Pinpoint the cell where the given text exists, returning its [x, y] midpoint coordinate. 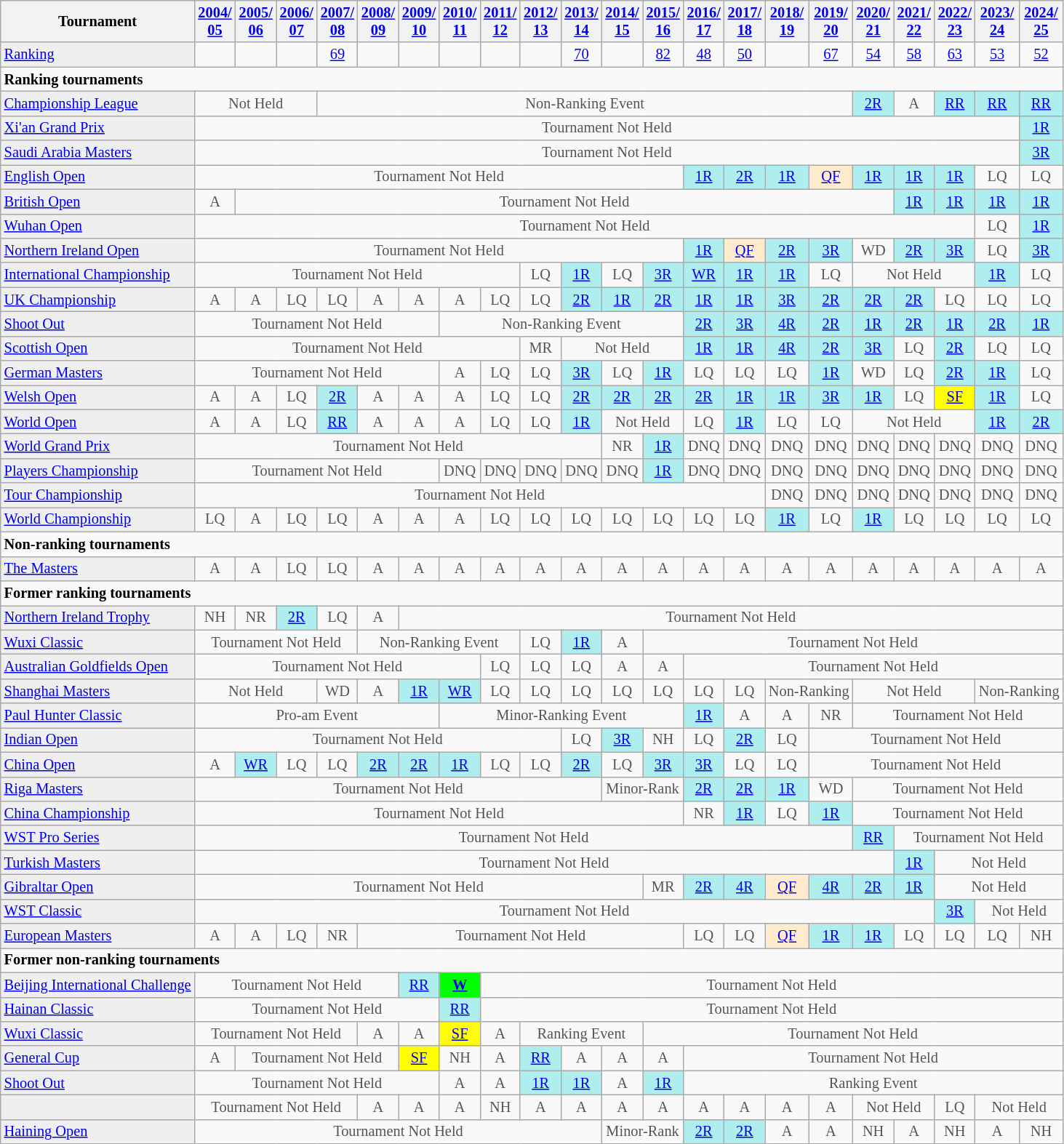
58 [914, 55]
WST Classic [97, 911]
British Open [97, 201]
2006/07 [297, 21]
2019/20 [831, 21]
Beijing International Challenge [97, 985]
Ranking [97, 55]
63 [955, 55]
World Grand Prix [97, 446]
Players Championship [97, 471]
2008/09 [378, 21]
Northern Ireland Open [97, 250]
Minor-Ranking Event [561, 716]
Pro-am Event [317, 716]
General Cup [97, 1058]
2012/13 [540, 21]
UK Championship [97, 300]
Xi'an Grand Prix [97, 128]
2013/14 [581, 21]
50 [745, 55]
China Open [97, 764]
Wuhan Open [97, 226]
Tour Championship [97, 495]
Hainan Classic [97, 1009]
Northern Ireland Trophy [97, 617]
2018/19 [787, 21]
Shanghai Masters [97, 691]
Indian Open [97, 740]
European Masters [97, 936]
70 [581, 55]
2024/25 [1041, 21]
Former non-ranking tournaments [532, 960]
Ranking tournaments [532, 79]
2011/12 [500, 21]
Non-ranking tournaments [532, 544]
52 [1041, 55]
2017/18 [745, 21]
China Championship [97, 813]
2022/23 [955, 21]
2023/24 [997, 21]
67 [831, 55]
69 [337, 55]
Riga Masters [97, 789]
53 [997, 55]
2010/11 [460, 21]
2020/21 [873, 21]
2007/08 [337, 21]
English Open [97, 177]
World Championship [97, 519]
2016/17 [704, 21]
German Masters [97, 373]
Welsh Open [97, 397]
2009/10 [419, 21]
W [460, 985]
Turkish Masters [97, 863]
2004/05 [215, 21]
48 [704, 55]
Scottish Open [97, 348]
Haining Open [97, 1132]
WST Pro Series [97, 838]
Championship League [97, 103]
International Championship [97, 275]
2005/06 [256, 21]
The Masters [97, 569]
Gibraltar Open [97, 887]
World Open [97, 422]
Tournament [97, 21]
Paul Hunter Classic [97, 716]
2021/22 [914, 21]
2015/16 [663, 21]
Former ranking tournaments [532, 593]
Saudi Arabia Masters [97, 153]
2014/15 [622, 21]
Australian Goldfields Open [97, 666]
54 [873, 55]
82 [663, 55]
